Extract the [X, Y] coordinate from the center of the cell holding the provided text.  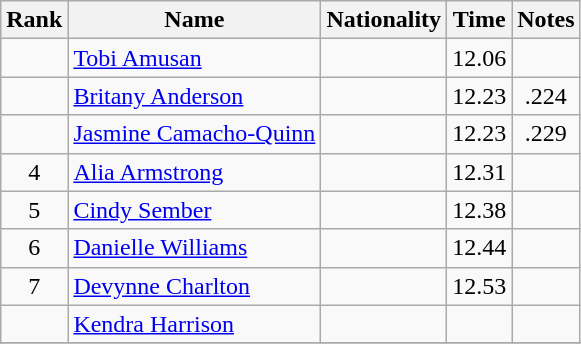
Devynne Charlton [194, 286]
Tobi Amusan [194, 58]
Jasmine Camacho-Quinn [194, 134]
Name [194, 20]
Nationality [384, 20]
.224 [546, 96]
12.53 [480, 286]
12.31 [480, 172]
Cindy Sember [194, 210]
7 [34, 286]
6 [34, 248]
12.06 [480, 58]
Alia Armstrong [194, 172]
Rank [34, 20]
Kendra Harrison [194, 324]
Notes [546, 20]
.229 [546, 134]
Danielle Williams [194, 248]
5 [34, 210]
Time [480, 20]
12.44 [480, 248]
12.38 [480, 210]
Britany Anderson [194, 96]
4 [34, 172]
